Determine the [X, Y] coordinate at the center of the cell enclosing the given text.  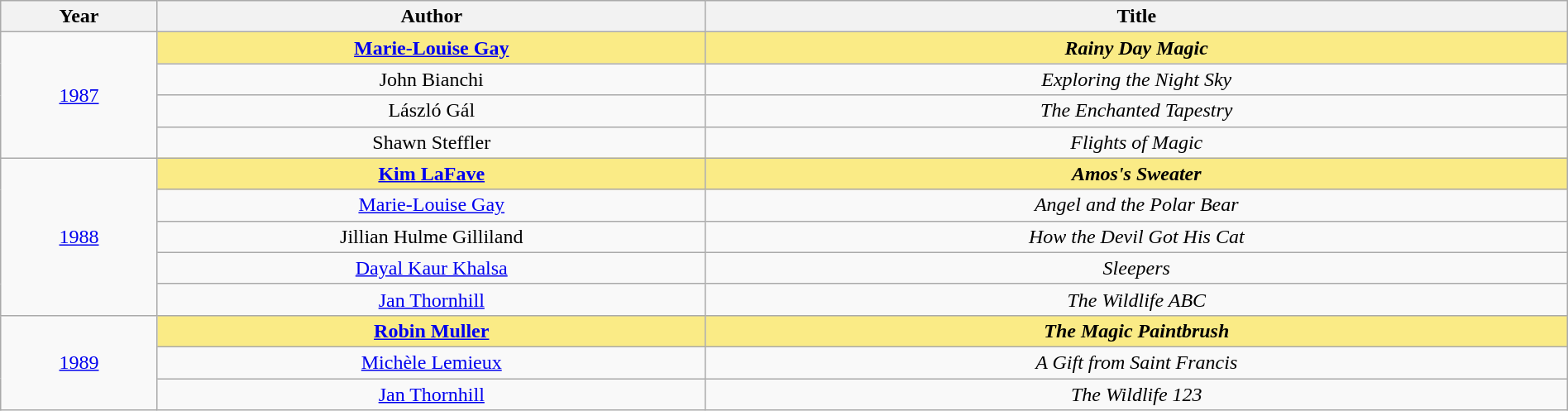
Exploring the Night Sky [1136, 79]
Kim LaFave [432, 174]
Dayal Kaur Khalsa [432, 268]
1988 [79, 237]
Robin Muller [432, 331]
Title [1136, 17]
The Wildlife ABC [1136, 299]
Jillian Hulme Gilliland [432, 237]
László Gál [432, 111]
Sleepers [1136, 268]
Michèle Lemieux [432, 362]
1989 [79, 362]
The Wildlife 123 [1136, 394]
A Gift from Saint Francis [1136, 362]
John Bianchi [432, 79]
Year [79, 17]
Shawn Steffler [432, 142]
The Enchanted Tapestry [1136, 111]
Rainy Day Magic [1136, 48]
Flights of Magic [1136, 142]
Amos's Sweater [1136, 174]
The Magic Paintbrush [1136, 331]
1987 [79, 95]
Author [432, 17]
How the Devil Got His Cat [1136, 237]
Angel and the Polar Bear [1136, 205]
